Capture the cell that displays the provided text and extract its (x, y) central coordinate. 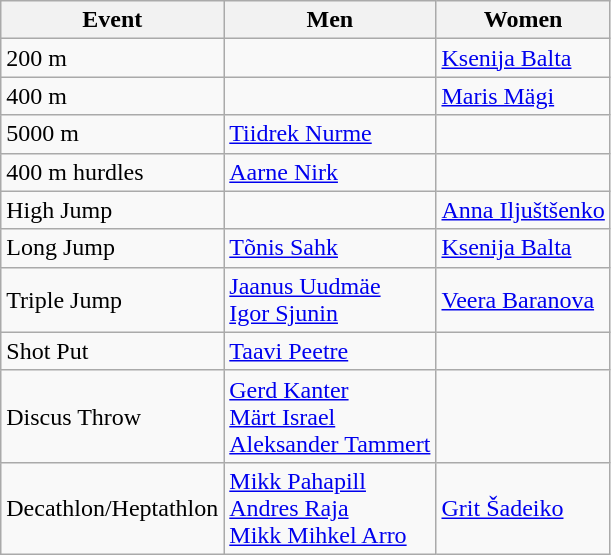
High Jump (112, 210)
Long Jump (112, 248)
Triple Jump (112, 300)
Gerd Kanter Märt Israel Aleksander Tammert (330, 416)
Grit Šadeiko (523, 508)
Discus Throw (112, 416)
Taavi Peetre (330, 351)
Shot Put (112, 351)
Tõnis Sahk (330, 248)
Decathlon/Heptathlon (112, 508)
200 m (112, 58)
Jaanus Uudmäe Igor Sjunin (330, 300)
Event (112, 20)
Women (523, 20)
Mikk Pahapill Andres Raja Mikk Mihkel Arro (330, 508)
Maris Mägi (523, 96)
5000 m (112, 134)
Aarne Nirk (330, 172)
400 m (112, 96)
Tiidrek Nurme (330, 134)
Veera Baranova (523, 300)
400 m hurdles (112, 172)
Men (330, 20)
Anna Iljuštšenko (523, 210)
